Return [X, Y] of the center of cell containing provided text 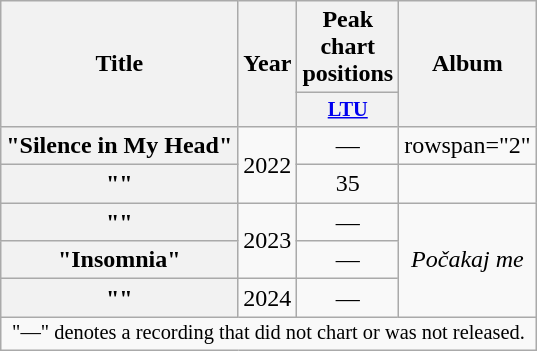
2022 [268, 164]
"—" denotes a recording that did not chart or was not released. [268, 334]
35 [348, 184]
"Silence in My Head" [120, 145]
LTU [348, 110]
2023 [268, 241]
"Insomnia" [120, 260]
rowspan="2" [468, 145]
Počakaj me [468, 260]
Title [120, 64]
Peak chart positions [348, 47]
Year [268, 64]
2024 [268, 298]
Album [468, 64]
